Search for the cell housing the specified text and yield its [X, Y] center coordinate. 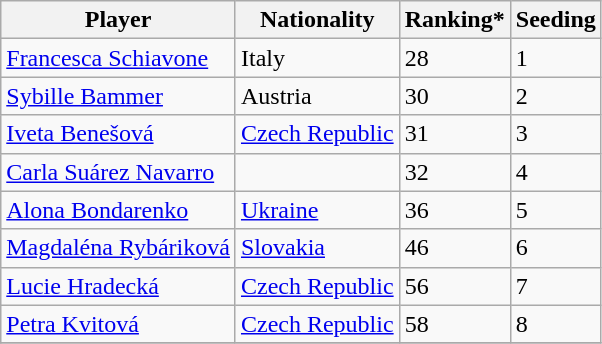
56 [454, 286]
58 [454, 324]
Iveta Benešová [118, 134]
8 [556, 324]
7 [556, 286]
28 [454, 58]
6 [556, 248]
1 [556, 58]
Slovakia [317, 248]
Italy [317, 58]
30 [454, 96]
Player [118, 20]
31 [454, 134]
3 [556, 134]
Petra Kvitová [118, 324]
32 [454, 172]
2 [556, 96]
Nationality [317, 20]
Carla Suárez Navarro [118, 172]
36 [454, 210]
Austria [317, 96]
Ranking* [454, 20]
Magdaléna Rybáriková [118, 248]
Sybille Bammer [118, 96]
Seeding [556, 20]
5 [556, 210]
46 [454, 248]
Alona Bondarenko [118, 210]
Lucie Hradecká [118, 286]
4 [556, 172]
Francesca Schiavone [118, 58]
Ukraine [317, 210]
